Provide the (x, y) coordinate of the cell's center where the given text is located.  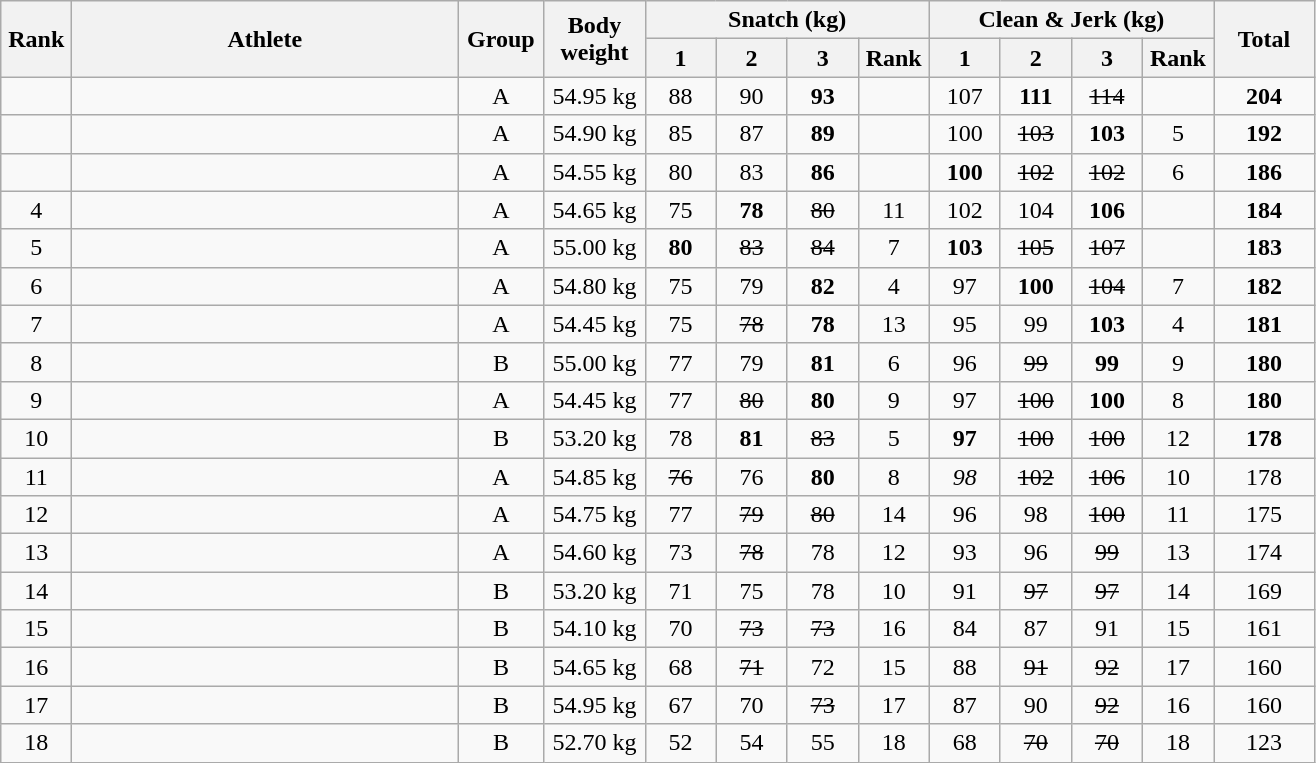
175 (1264, 515)
184 (1264, 210)
67 (680, 705)
54.55 kg (594, 172)
204 (1264, 96)
Total (1264, 39)
174 (1264, 553)
Snatch (kg) (787, 20)
161 (1264, 629)
86 (822, 172)
54.80 kg (594, 286)
Clean & Jerk (kg) (1071, 20)
54.10 kg (594, 629)
Athlete (265, 39)
54.60 kg (594, 553)
111 (1036, 96)
181 (1264, 324)
169 (1264, 591)
54 (752, 743)
52 (680, 743)
105 (1036, 248)
85 (680, 134)
182 (1264, 286)
54.90 kg (594, 134)
186 (1264, 172)
54.85 kg (594, 477)
114 (1106, 96)
52.70 kg (594, 743)
54.75 kg (594, 515)
55 (822, 743)
72 (822, 667)
89 (822, 134)
82 (822, 286)
192 (1264, 134)
183 (1264, 248)
Body weight (594, 39)
123 (1264, 743)
95 (964, 324)
Group (501, 39)
